Extract the [x, y] coordinate from the center of the cell holding the provided text.  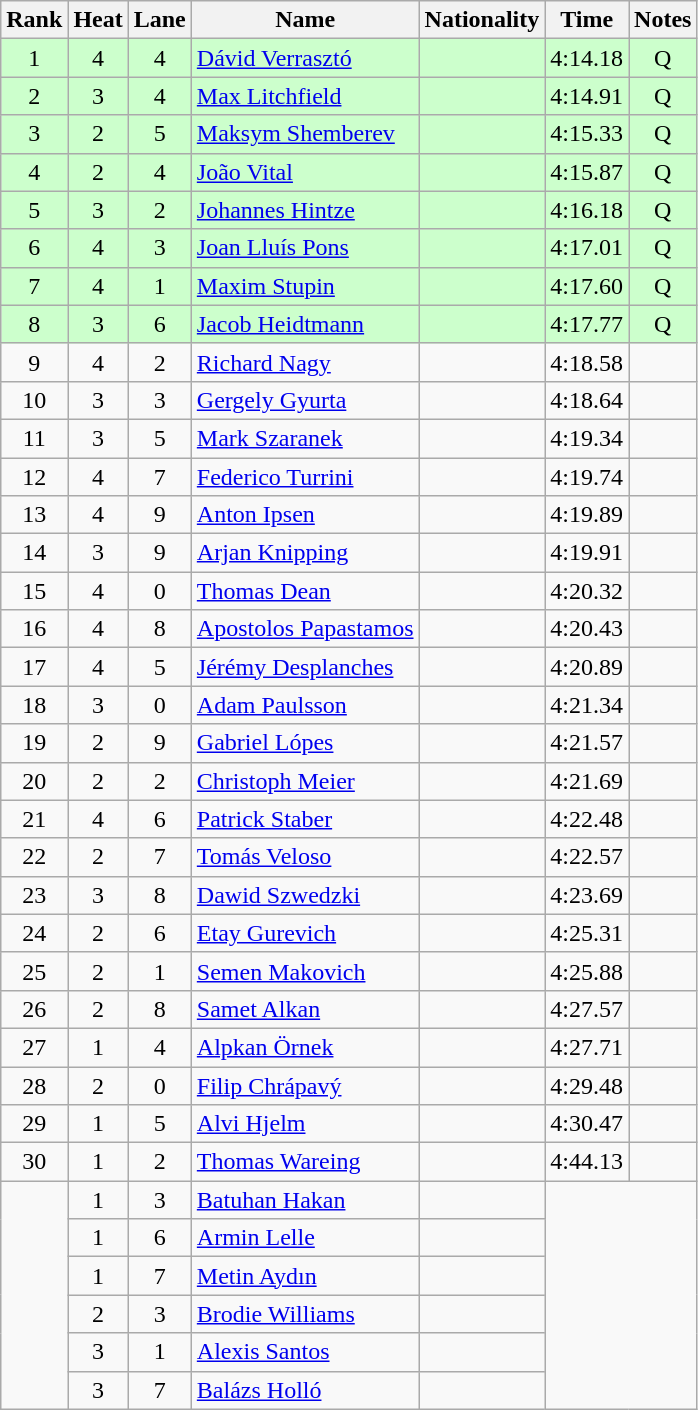
23 [34, 895]
Etay Gurevich [305, 933]
15 [34, 591]
4:30.47 [587, 1124]
4:20.32 [587, 591]
Arjan Knipping [305, 553]
4:25.31 [587, 933]
29 [34, 1124]
13 [34, 515]
4:21.34 [587, 705]
Gabriel Lópes [305, 743]
4:23.69 [587, 895]
26 [34, 1009]
25 [34, 971]
27 [34, 1047]
4:17.01 [587, 248]
Gergely Gyurta [305, 400]
4:15.87 [587, 172]
28 [34, 1085]
30 [34, 1162]
Apostolos Papastamos [305, 629]
16 [34, 629]
4:19.74 [587, 477]
4:20.43 [587, 629]
Maxim Stupin [305, 286]
Alpkan Örnek [305, 1047]
Armin Lelle [305, 1238]
Jérémy Desplanches [305, 667]
4:27.71 [587, 1047]
4:20.89 [587, 667]
Lane [160, 20]
4:44.13 [587, 1162]
Thomas Wareing [305, 1162]
4:17.77 [587, 324]
4:14.91 [587, 96]
14 [34, 553]
Metin Aydın [305, 1276]
Samet Alkan [305, 1009]
Alexis Santos [305, 1352]
Dávid Verrasztó [305, 58]
4:22.48 [587, 819]
24 [34, 933]
4:19.34 [587, 438]
Mark Szaranek [305, 438]
4:21.69 [587, 781]
Name [305, 20]
Alvi Hjelm [305, 1124]
11 [34, 438]
21 [34, 819]
4:17.60 [587, 286]
Time [587, 20]
4:18.58 [587, 362]
Thomas Dean [305, 591]
Adam Paulsson [305, 705]
4:15.33 [587, 134]
Tomás Veloso [305, 857]
Max Litchfield [305, 96]
Nationality [482, 20]
Notes [663, 20]
Balázs Holló [305, 1390]
4:25.88 [587, 971]
10 [34, 400]
18 [34, 705]
Joan Lluís Pons [305, 248]
Christoph Meier [305, 781]
4:14.18 [587, 58]
João Vital [305, 172]
Heat [98, 20]
4:27.57 [587, 1009]
17 [34, 667]
Federico Turrini [305, 477]
20 [34, 781]
22 [34, 857]
4:16.18 [587, 210]
Batuhan Hakan [305, 1200]
Johannes Hintze [305, 210]
4:29.48 [587, 1085]
19 [34, 743]
4:18.64 [587, 400]
4:22.57 [587, 857]
Jacob Heidtmann [305, 324]
Brodie Williams [305, 1314]
Rank [34, 20]
Richard Nagy [305, 362]
Patrick Staber [305, 819]
Anton Ipsen [305, 515]
4:19.89 [587, 515]
Maksym Shemberev [305, 134]
4:19.91 [587, 553]
Filip Chrápavý [305, 1085]
Semen Makovich [305, 971]
4:21.57 [587, 743]
12 [34, 477]
Dawid Szwedzki [305, 895]
